Extract the [X, Y] coordinate from the center of the cell holding the provided text.  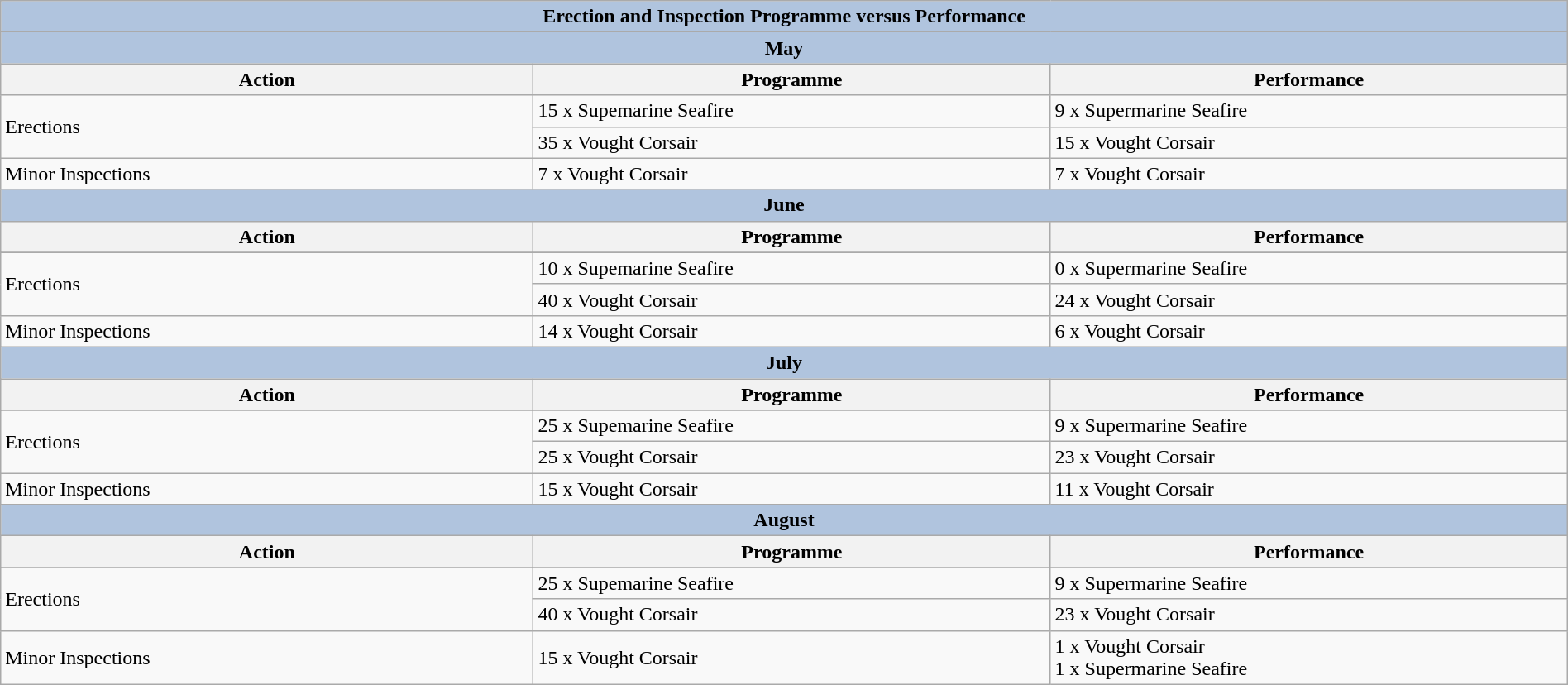
10 x Supemarine Seafire [792, 268]
6 x Vought Corsair [1308, 331]
11 x Vought Corsair [1308, 489]
July [784, 362]
35 x Vought Corsair [792, 142]
Erection and Inspection Programme versus Performance [784, 17]
1 x Vought Corsair 1 x Supermarine Seafire [1308, 657]
May [784, 48]
15 x Supemarine Seafire [792, 111]
0 x Supermarine Seafire [1308, 268]
August [784, 520]
June [784, 205]
25 x Vought Corsair [792, 457]
24 x Vought Corsair [1308, 299]
14 x Vought Corsair [792, 331]
